Locate the cell with the specified text and output its (X, Y) center coordinate. 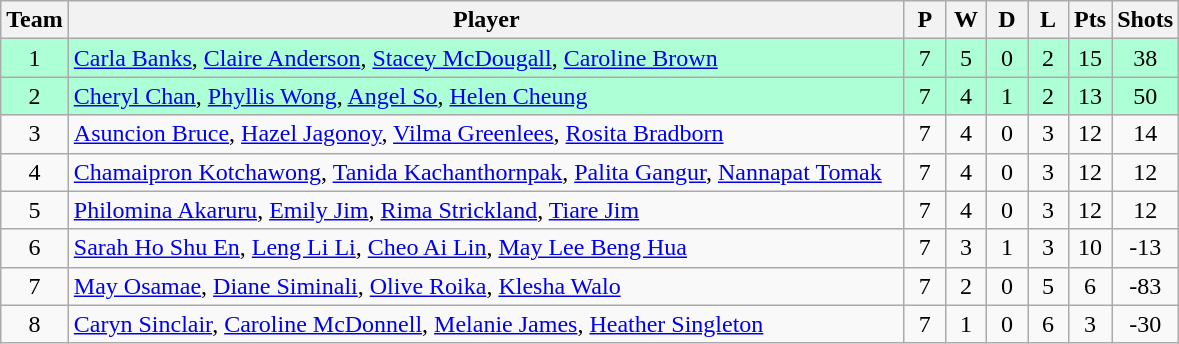
May Osamae, Diane Siminali, Olive Roika, Klesha Walo (486, 286)
Caryn Sinclair, Caroline McDonnell, Melanie James, Heather Singleton (486, 324)
13 (1090, 96)
Chamaipron Kotchawong, Tanida Kachanthornpak, Palita Gangur, Nannapat Tomak (486, 172)
L (1048, 20)
D (1006, 20)
50 (1146, 96)
14 (1146, 134)
8 (35, 324)
Philomina Akaruru, Emily Jim, Rima Strickland, Tiare Jim (486, 210)
-30 (1146, 324)
10 (1090, 248)
Sarah Ho Shu En, Leng Li Li, Cheo Ai Lin, May Lee Beng Hua (486, 248)
Carla Banks, Claire Anderson, Stacey McDougall, Caroline Brown (486, 58)
-83 (1146, 286)
Pts (1090, 20)
W (966, 20)
P (924, 20)
38 (1146, 58)
Shots (1146, 20)
Team (35, 20)
Cheryl Chan, Phyllis Wong, Angel So, Helen Cheung (486, 96)
Asuncion Bruce, Hazel Jagonoy, Vilma Greenlees, Rosita Bradborn (486, 134)
Player (486, 20)
-13 (1146, 248)
15 (1090, 58)
